From the cell containing the given text, extract its center point as [X, Y] coordinate. 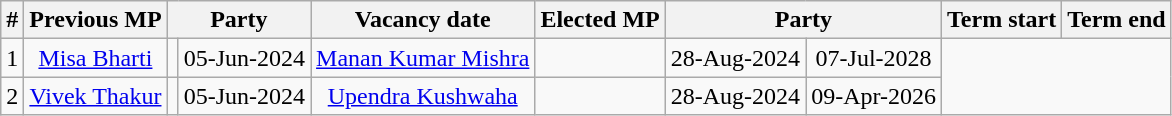
Term start [1002, 20]
Manan Kumar Mishra [423, 58]
09-Apr-2026 [874, 96]
07-Jul-2028 [874, 58]
# [12, 20]
Vivek Thakur [96, 96]
Misa Bharti [96, 58]
Upendra Kushwaha [423, 96]
Previous MP [96, 20]
Elected MP [600, 20]
2 [12, 96]
1 [12, 58]
Vacancy date [423, 20]
Term end [1117, 20]
